Capture the cell that displays the provided text and extract its [x, y] central coordinate. 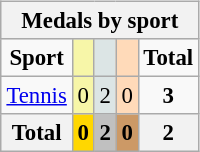
Sport [36, 58]
Medals by sport [100, 21]
Tennis [36, 96]
3 [168, 96]
